For the text-containing cell, return its midpoint in [x, y] coordinate format. 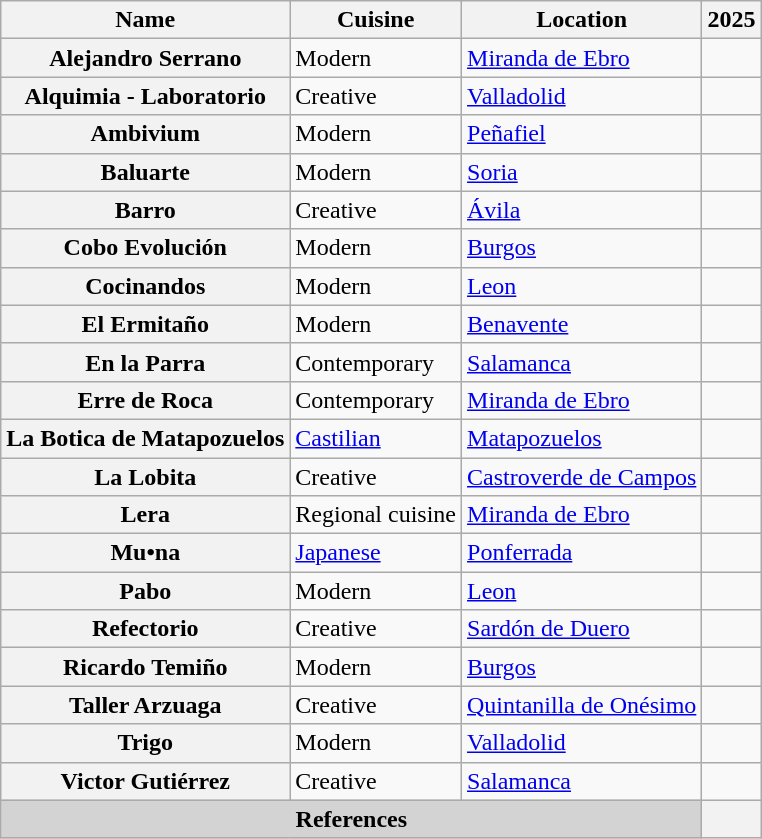
Barro [146, 210]
Taller Arzuaga [146, 705]
Erre de Roca [146, 400]
Japanese [376, 553]
Sardón de Duero [582, 629]
La Lobita [146, 477]
Location [582, 20]
Soria [582, 172]
References [352, 819]
Refectorio [146, 629]
Alejandro Serrano [146, 58]
Alquimia - Laboratorio [146, 96]
Name [146, 20]
Cuisine [376, 20]
Quintanilla de Onésimo [582, 705]
Mu•na [146, 553]
Cocinandos [146, 286]
Trigo [146, 743]
Baluarte [146, 172]
Ricardo Temiño [146, 667]
Ambivium [146, 134]
Ávila [582, 210]
El Ermitaño [146, 324]
La Botica de Matapozuelos [146, 438]
Pabo [146, 591]
Victor Gutiérrez [146, 781]
En la Parra [146, 362]
2025 [732, 20]
Peñafiel [582, 134]
Lera [146, 515]
Regional cuisine [376, 515]
Castroverde de Campos [582, 477]
Castilian [376, 438]
Cobo Evolución [146, 248]
Matapozuelos [582, 438]
Benavente [582, 324]
Ponferrada [582, 553]
